Output the (X, Y) coordinate of the center of the cell containing the given text.  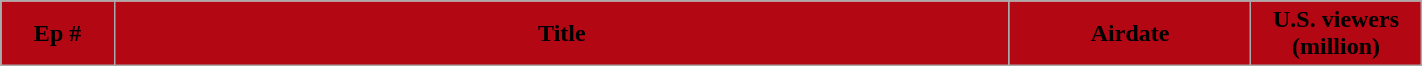
Ep # (58, 34)
U.S. viewers(million) (1336, 34)
Title (562, 34)
Airdate (1130, 34)
